Capture the cell that displays the provided text and extract its [x, y] central coordinate. 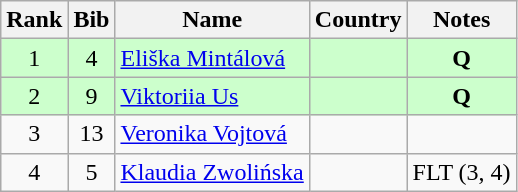
13 [92, 134]
Name [212, 20]
1 [34, 58]
Country [358, 20]
Rank [34, 20]
Viktoriia Us [212, 96]
9 [92, 96]
Veronika Vojtová [212, 134]
Eliška Mintálová [212, 58]
Klaudia Zwolińska [212, 172]
Notes [462, 20]
FLT (3, 4) [462, 172]
2 [34, 96]
5 [92, 172]
3 [34, 134]
Bib [92, 20]
